For the text-containing cell, return its midpoint in [x, y] coordinate format. 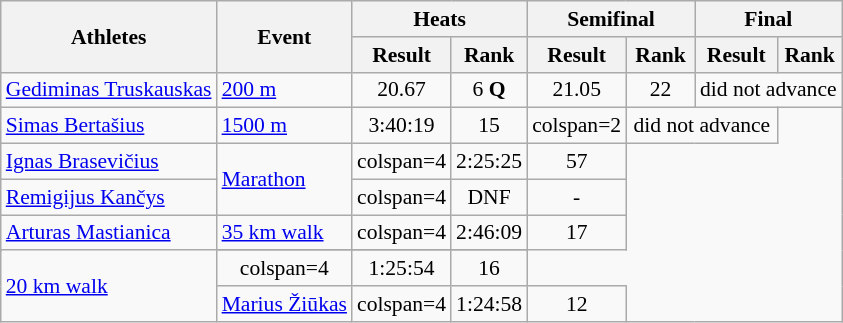
35 km walk [284, 233]
12 [576, 304]
Heats [440, 19]
2:46:09 [489, 233]
3:40:19 [402, 126]
6 Q [489, 90]
Simas Bertašius [109, 126]
Marius Žiūkas [284, 304]
17 [576, 233]
1500 m [284, 126]
Gediminas Truskauskas [109, 90]
- [576, 197]
Ignas Brasevičius [109, 162]
20 km walk [109, 286]
15 [489, 126]
21.05 [576, 90]
colspan=2 [576, 126]
2:25:25 [489, 162]
20.67 [402, 90]
Final [768, 19]
DNF [489, 197]
22 [660, 90]
Remigijus Kančys [109, 197]
Marathon [284, 180]
Event [284, 36]
1:25:54 [402, 269]
16 [489, 269]
Arturas Mastianica [109, 233]
1:24:58 [489, 304]
Athletes [109, 36]
200 m [284, 90]
57 [576, 162]
Semifinal [611, 19]
